Find where the given text appears and provide that cell's center as [x, y] coordinate. 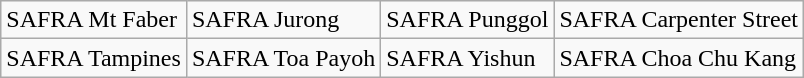
SAFRA Carpenter Street [679, 20]
SAFRA Yishun [468, 58]
SAFRA Toa Payoh [283, 58]
SAFRA Punggol [468, 20]
SAFRA Choa Chu Kang [679, 58]
SAFRA Jurong [283, 20]
SAFRA Mt Faber [94, 20]
SAFRA Tampines [94, 58]
